Capture the cell that displays the provided text and extract its (X, Y) central coordinate. 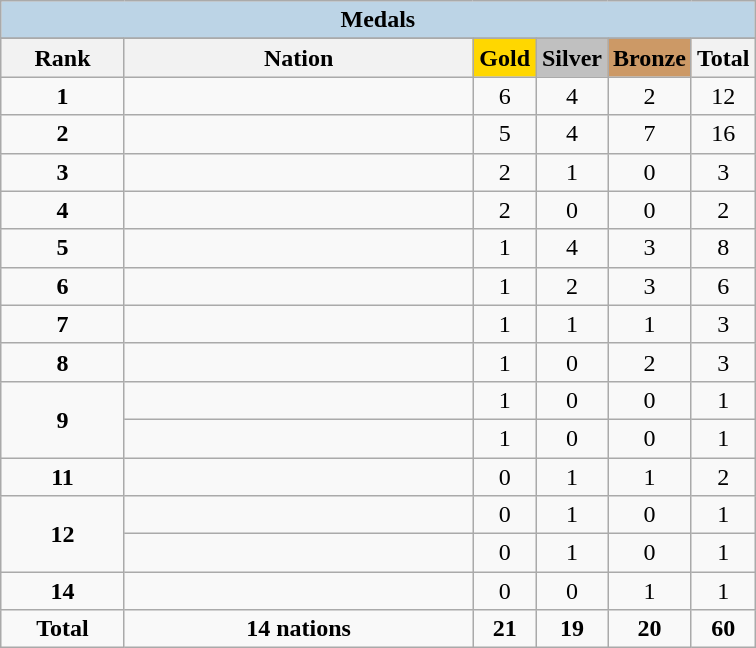
9 (63, 419)
20 (650, 629)
16 (723, 134)
14 nations (298, 629)
21 (505, 629)
60 (723, 629)
11 (63, 477)
Medals (378, 20)
Silver (572, 58)
Gold (505, 58)
Rank (63, 58)
Nation (298, 58)
14 (63, 591)
19 (572, 629)
Bronze (650, 58)
